From the cell containing the given text, extract its center point as (X, Y) coordinate. 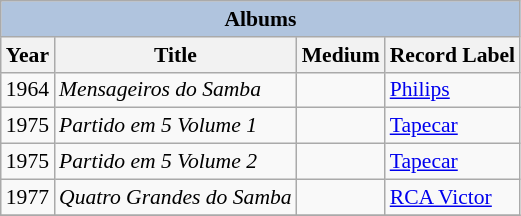
Philips (452, 90)
RCA Victor (452, 197)
Partido em 5 Volume 2 (176, 162)
Albums (260, 19)
Quatro Grandes do Samba (176, 197)
1964 (28, 90)
1977 (28, 197)
Year (28, 55)
Mensageiros do Samba (176, 90)
Medium (341, 55)
Title (176, 55)
Partido em 5 Volume 1 (176, 126)
Record Label (452, 55)
